Pinpoint the cell where the given text exists, returning its (X, Y) midpoint coordinate. 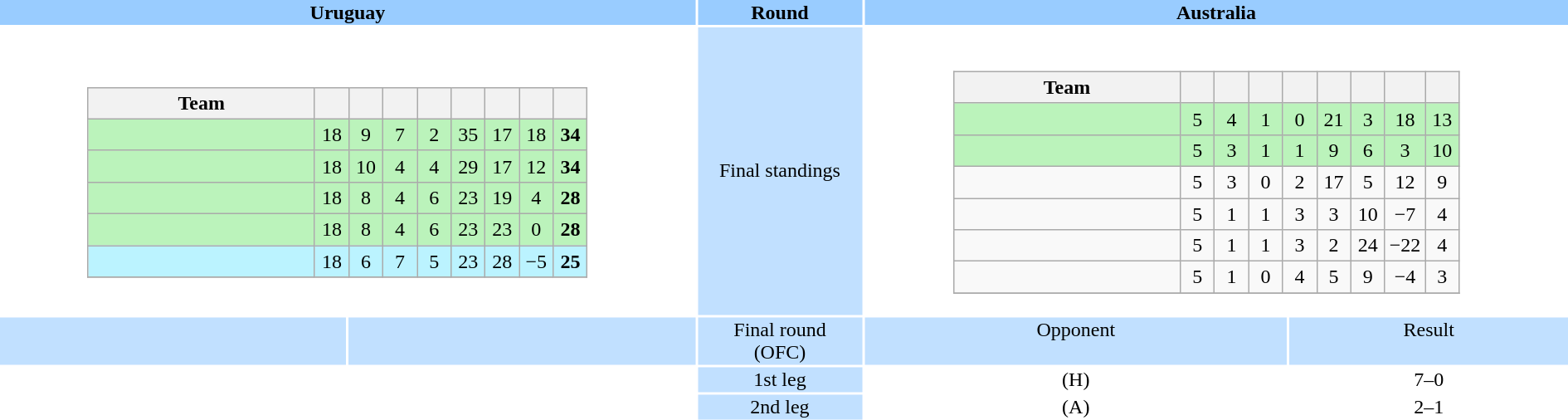
35 (468, 134)
2nd leg (780, 407)
(H) (1075, 379)
Round (780, 12)
(A) (1075, 407)
21 (1334, 119)
25 (571, 261)
Team 5 4 1 0 21 3 18 13 5 3 1 1 9 6 3 10 5 3 0 2 17 5 12 9 5 1 1 3 3 10 −7 4 5 1 1 3 2 24 −22 4 5 1 0 4 5 9 −4 3 (1216, 171)
1st leg (780, 379)
−5 (536, 261)
Result (1429, 340)
13 (1442, 119)
2–1 (1429, 407)
Final round (OFC) (780, 340)
24 (1367, 246)
−7 (1405, 213)
Australia (1216, 12)
−4 (1405, 277)
7–0 (1429, 379)
19 (503, 198)
Opponent (1075, 340)
Uruguay (348, 12)
Final standings (780, 171)
Team 18 9 7 2 35 17 18 34 18 10 4 4 29 17 12 34 18 8 4 6 23 19 4 28 18 8 4 6 23 23 0 28 18 6 7 5 23 28 −5 25 (348, 171)
−22 (1405, 246)
29 (468, 166)
